Scan for the cell matching the given text and deliver its (X, Y) coordinate at center. 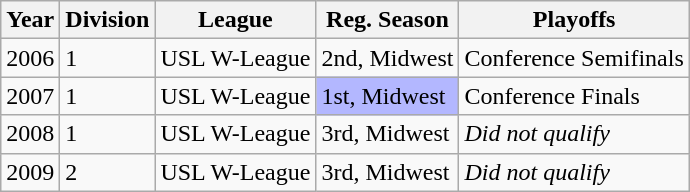
2008 (30, 134)
2009 (30, 172)
2006 (30, 58)
Reg. Season (388, 20)
2 (108, 172)
Conference Finals (574, 96)
2nd, Midwest (388, 58)
Playoffs (574, 20)
Division (108, 20)
League (236, 20)
1st, Midwest (388, 96)
2007 (30, 96)
Year (30, 20)
Conference Semifinals (574, 58)
